Determine the (X, Y) coordinate at the center of the cell enclosing the given text.  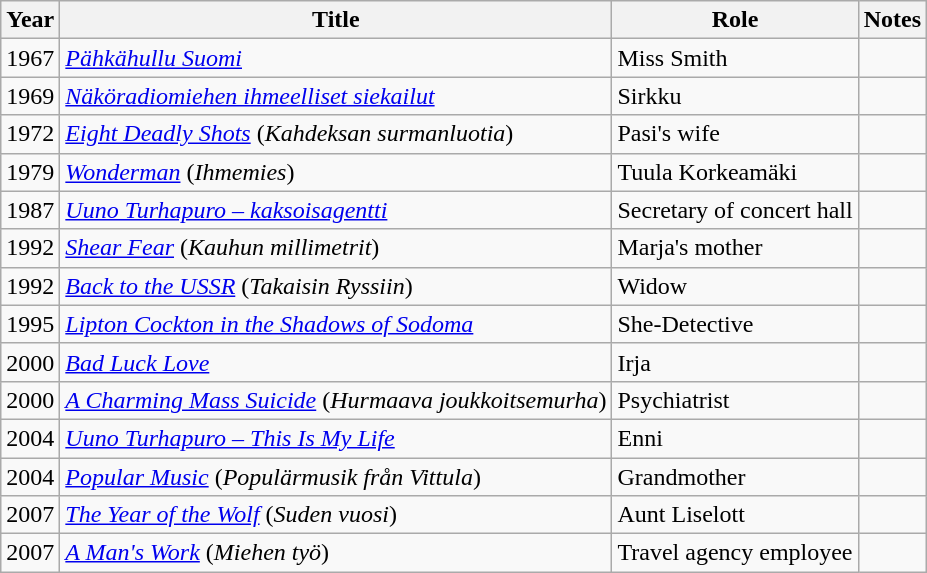
Tuula Korkeamäki (735, 172)
Enni (735, 438)
Pähkähullu Suomi (336, 58)
Eight Deadly Shots (Kahdeksan surmanluotia) (336, 134)
Uuno Turhapuro – This Is My Life (336, 438)
1967 (30, 58)
Aunt Liselott (735, 515)
Näköradiomiehen ihmeelliset siekailut (336, 96)
Sirkku (735, 96)
1987 (30, 210)
Miss Smith (735, 58)
Pasi's wife (735, 134)
Widow (735, 286)
Lipton Cockton in the Shadows of Sodoma (336, 324)
Travel agency employee (735, 553)
Secretary of concert hall (735, 210)
She-Detective (735, 324)
Popular Music (Populärmusik från Vittula) (336, 477)
1995 (30, 324)
The Year of the Wolf (Suden vuosi) (336, 515)
A Man's Work (Miehen työ) (336, 553)
A Charming Mass Suicide (Hurmaava joukkoitsemurha) (336, 400)
1979 (30, 172)
Uuno Turhapuro – kaksoisagentti (336, 210)
Shear Fear (Kauhun millimetrit) (336, 248)
Bad Luck Love (336, 362)
Notes (892, 20)
1969 (30, 96)
Title (336, 20)
Marja's mother (735, 248)
Back to the USSR (Takaisin Ryssiin) (336, 286)
Psychiatrist (735, 400)
Irja (735, 362)
Wonderman (Ihmemies) (336, 172)
Role (735, 20)
Grandmother (735, 477)
1972 (30, 134)
Year (30, 20)
